Detect which cell encompasses the target text, then output its [x, y] center coordinate. 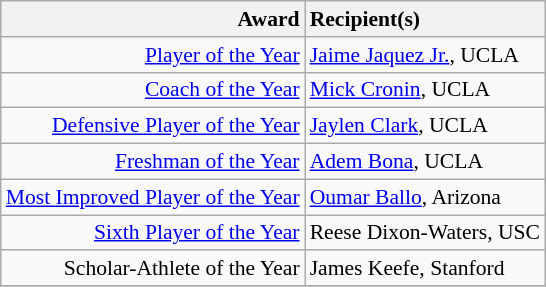
Most Improved Player of the Year [153, 197]
Scholar-Athlete of the Year [153, 269]
Reese Dixon-Waters, USC [425, 233]
Coach of the Year [153, 90]
Defensive Player of the Year [153, 126]
Mick Cronin, UCLA [425, 90]
Adem Bona, UCLA [425, 162]
James Keefe, Stanford [425, 269]
Jaylen Clark, UCLA [425, 126]
Recipient(s) [425, 19]
Jaime Jaquez Jr., UCLA [425, 55]
Award [153, 19]
Oumar Ballo, Arizona [425, 197]
Freshman of the Year [153, 162]
Sixth Player of the Year [153, 233]
Player of the Year [153, 55]
